For the text-containing cell, return its midpoint in [x, y] coordinate format. 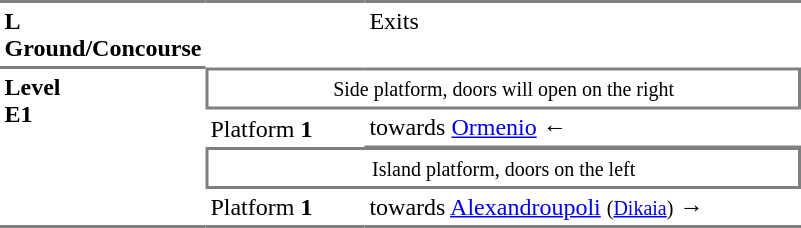
towards Alexandroupoli (Dikaia) → [583, 208]
Exits [583, 34]
LevelΕ1 [103, 148]
LGround/Concourse [103, 34]
towards Ormenio ← [583, 129]
